Identify which cell holds the provided text, then report its [x, y] central coordinate. 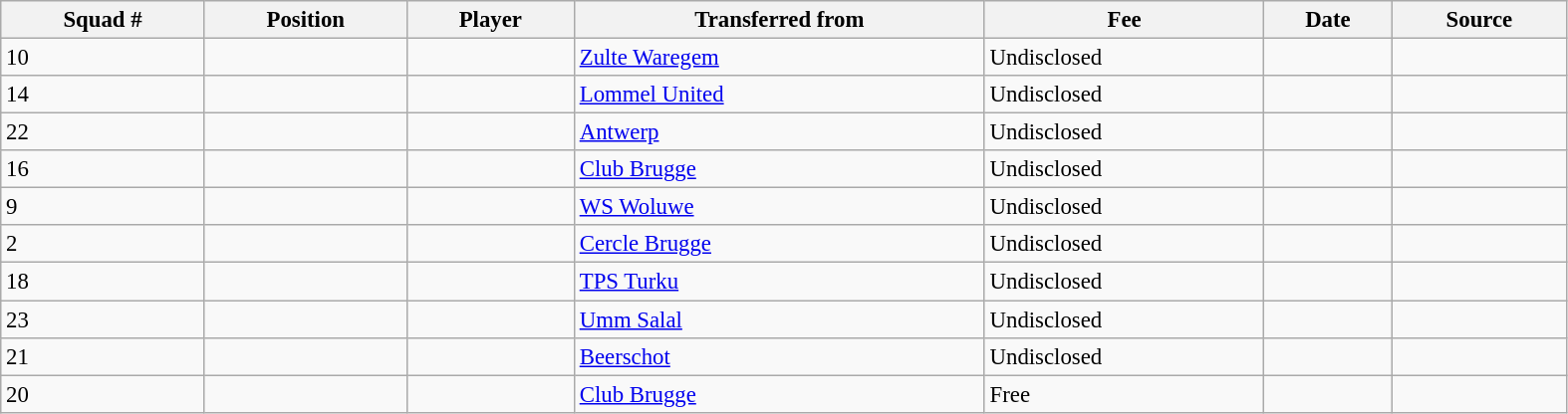
Umm Salal [779, 319]
Player [490, 20]
20 [103, 394]
23 [103, 319]
16 [103, 169]
Zulte Waregem [779, 58]
TPS Turku [779, 282]
Cercle Brugge [779, 244]
9 [103, 207]
18 [103, 282]
Squad # [103, 20]
Free [1124, 394]
Beerschot [779, 356]
10 [103, 58]
Transferred from [779, 20]
Source [1479, 20]
Date [1328, 20]
14 [103, 95]
Antwerp [779, 132]
22 [103, 132]
21 [103, 356]
2 [103, 244]
WS Woluwe [779, 207]
Position [305, 20]
Fee [1124, 20]
Lommel United [779, 95]
